Detect which cell encompasses the target text, then output its (x, y) center coordinate. 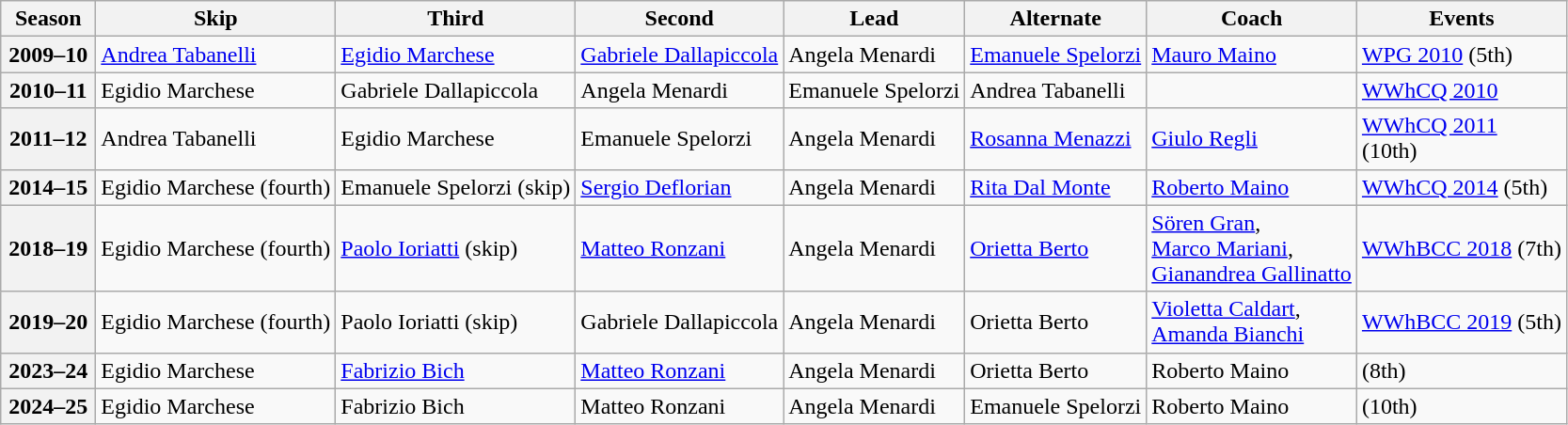
(10th) (1462, 406)
2018–19 (49, 248)
Rosanna Menazzi (1055, 139)
Third (455, 19)
Sergio Deflorian (679, 187)
Skip (216, 19)
Giulo Regli (1252, 139)
WWhBCC 2019 (5th) (1462, 322)
2014–15 (49, 187)
Sören Gran,Marco Mariani,Gianandrea Gallinatto (1252, 248)
Lead (875, 19)
Coach (1252, 19)
(8th) (1462, 370)
2023–24 (49, 370)
2011–12 (49, 139)
2010–11 (49, 90)
WPG 2010 (5th) (1462, 55)
2024–25 (49, 406)
Rita Dal Monte (1055, 187)
WWhCQ 2010 (1462, 90)
Second (679, 19)
Alternate (1055, 19)
Emanuele Spelorzi (skip) (455, 187)
WWhBCC 2018 (7th) (1462, 248)
WWhCQ 2011 (10th) (1462, 139)
2009–10 (49, 55)
Season (49, 19)
Events (1462, 19)
2019–20 (49, 322)
Mauro Maino (1252, 55)
WWhCQ 2014 (5th) (1462, 187)
Violetta Caldart,Amanda Bianchi (1252, 322)
